Search for the cell housing the specified text and yield its [x, y] center coordinate. 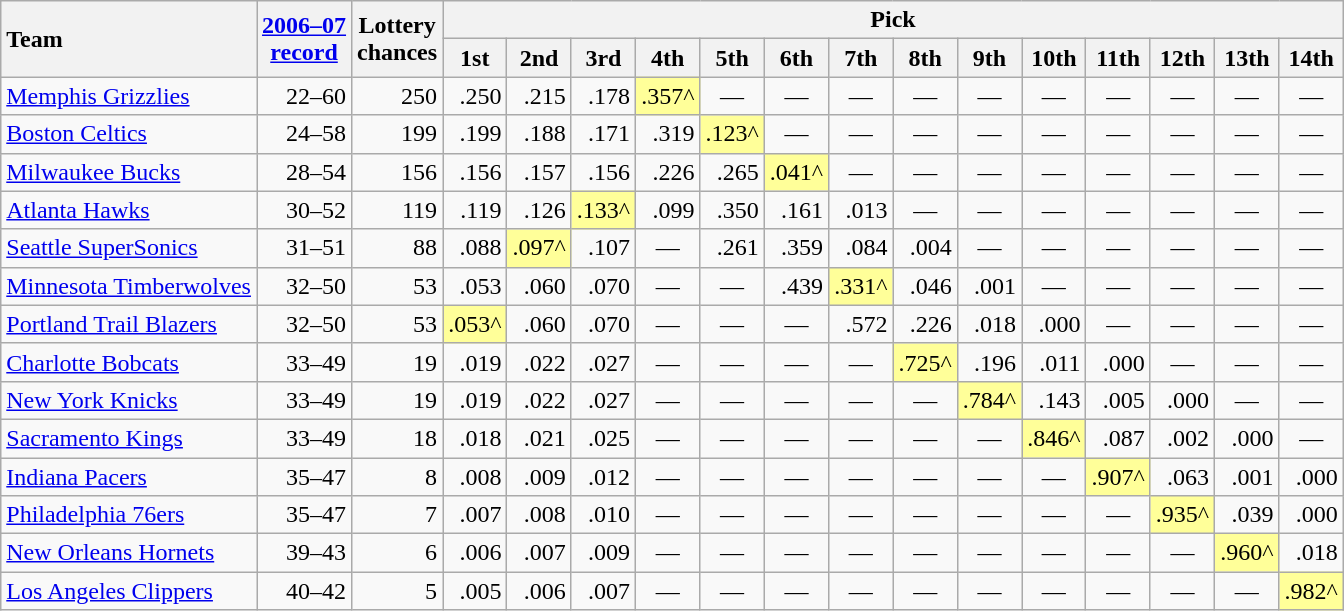
.982^ [1311, 591]
Philadelphia 76ers [129, 515]
.215 [539, 96]
250 [398, 96]
5th [732, 58]
9th [989, 58]
30–52 [304, 210]
.171 [603, 134]
14th [1311, 58]
.002 [1182, 438]
.935^ [1182, 515]
.123^ [732, 134]
Atlanta Hawks [129, 210]
.010 [603, 515]
.907^ [1118, 477]
.178 [603, 96]
88 [398, 248]
New York Knicks [129, 400]
.157 [539, 172]
Sacramento Kings [129, 438]
.261 [732, 248]
.188 [539, 134]
.439 [796, 286]
.025 [603, 438]
.041^ [796, 172]
.265 [732, 172]
.099 [668, 210]
2006–07record [304, 39]
.960^ [1247, 553]
.053^ [475, 324]
.119 [475, 210]
.161 [796, 210]
.046 [925, 286]
Boston Celtics [129, 134]
.053 [475, 286]
Lotterychances [398, 39]
28–54 [304, 172]
4th [668, 58]
5 [398, 591]
.319 [668, 134]
.846^ [1054, 438]
1st [475, 58]
13th [1247, 58]
40–42 [304, 591]
.331^ [861, 286]
New Orleans Hornets [129, 553]
.087 [1118, 438]
22–60 [304, 96]
.063 [1182, 477]
.199 [475, 134]
.196 [989, 362]
.084 [861, 248]
.250 [475, 96]
.107 [603, 248]
Seattle SuperSonics [129, 248]
.133^ [603, 210]
39–43 [304, 553]
18 [398, 438]
24–58 [304, 134]
.011 [1054, 362]
31–51 [304, 248]
.784^ [989, 400]
.359 [796, 248]
.143 [1054, 400]
7 [398, 515]
.725^ [925, 362]
.097^ [539, 248]
Team [129, 39]
.004 [925, 248]
Memphis Grizzlies [129, 96]
.012 [603, 477]
199 [398, 134]
.350 [732, 210]
7th [861, 58]
2nd [539, 58]
.572 [861, 324]
6 [398, 553]
12th [1182, 58]
10th [1054, 58]
Los Angeles Clippers [129, 591]
Portland Trail Blazers [129, 324]
Indiana Pacers [129, 477]
8th [925, 58]
Minnesota Timberwolves [129, 286]
.039 [1247, 515]
.021 [539, 438]
11th [1118, 58]
119 [398, 210]
.088 [475, 248]
156 [398, 172]
Charlotte Bobcats [129, 362]
Milwaukee Bucks [129, 172]
Pick [894, 20]
.126 [539, 210]
8 [398, 477]
.357^ [668, 96]
3rd [603, 58]
.013 [861, 210]
6th [796, 58]
